Scan for the cell matching the given text and deliver its [x, y] coordinate at center. 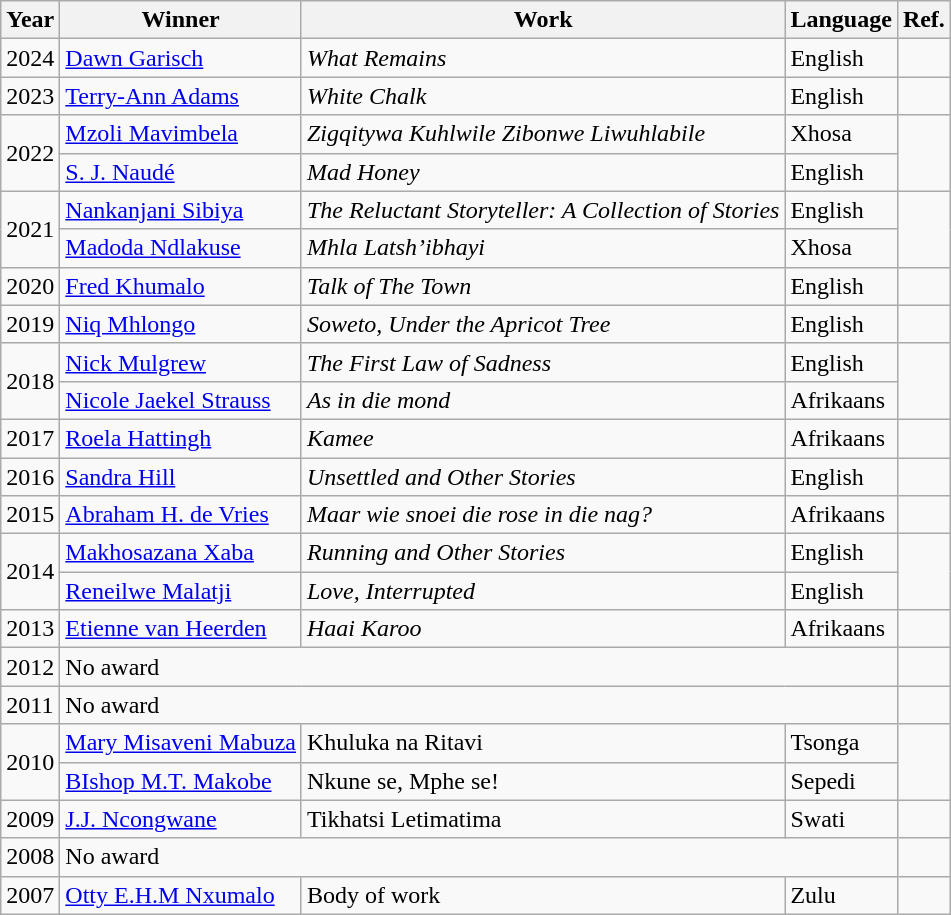
Soweto, Under the Apricot Tree [542, 324]
Ref. [924, 20]
2019 [30, 324]
As in die mond [542, 400]
Mad Honey [542, 172]
What Remains [542, 58]
White Chalk [542, 96]
Tsonga [841, 743]
Tikhatsi Letimatima [542, 819]
2023 [30, 96]
Terry-Ann Adams [181, 96]
2017 [30, 438]
Zigqitywa Kuhlwile Zibonwe Liwuhlabile [542, 134]
Khuluka na Ritavi [542, 743]
Makhosazana Xaba [181, 553]
2022 [30, 153]
Mzoli Mavimbela [181, 134]
2013 [30, 629]
Otty E.H.M Nxumalo [181, 895]
Nkune se, Mphe se! [542, 781]
Nankanjani Sibiya [181, 210]
Sepedi [841, 781]
Mary Misaveni Mabuza [181, 743]
Talk of The Town [542, 286]
2014 [30, 572]
2007 [30, 895]
Unsettled and Other Stories [542, 477]
Kamee [542, 438]
Fred Khumalo [181, 286]
2024 [30, 58]
Maar wie snoei die rose in die nag? [542, 515]
Zulu [841, 895]
Abraham H. de Vries [181, 515]
Love, Interrupted [542, 591]
Niq Mhlongo [181, 324]
2015 [30, 515]
Year [30, 20]
J.J. Ncongwane [181, 819]
Reneilwe Malatji [181, 591]
2011 [30, 705]
Roela Hattingh [181, 438]
2008 [30, 857]
The Reluctant Storyteller: A Collection of Stories [542, 210]
2009 [30, 819]
Dawn Garisch [181, 58]
Sandra Hill [181, 477]
BIshop M.T. Makobe [181, 781]
2021 [30, 229]
Running and Other Stories [542, 553]
Body of work [542, 895]
2020 [30, 286]
2012 [30, 667]
2018 [30, 381]
Winner [181, 20]
The First Law of Sadness [542, 362]
2016 [30, 477]
Language [841, 20]
S. J. Naudé [181, 172]
Nicole Jaekel Strauss [181, 400]
Work [542, 20]
Mhla Latsh’ibhayi [542, 248]
Madoda Ndlakuse [181, 248]
Swati [841, 819]
Nick Mulgrew [181, 362]
Etienne van Heerden [181, 629]
2010 [30, 762]
Haai Karoo [542, 629]
